For the text-containing cell, return its midpoint in (X, Y) coordinate format. 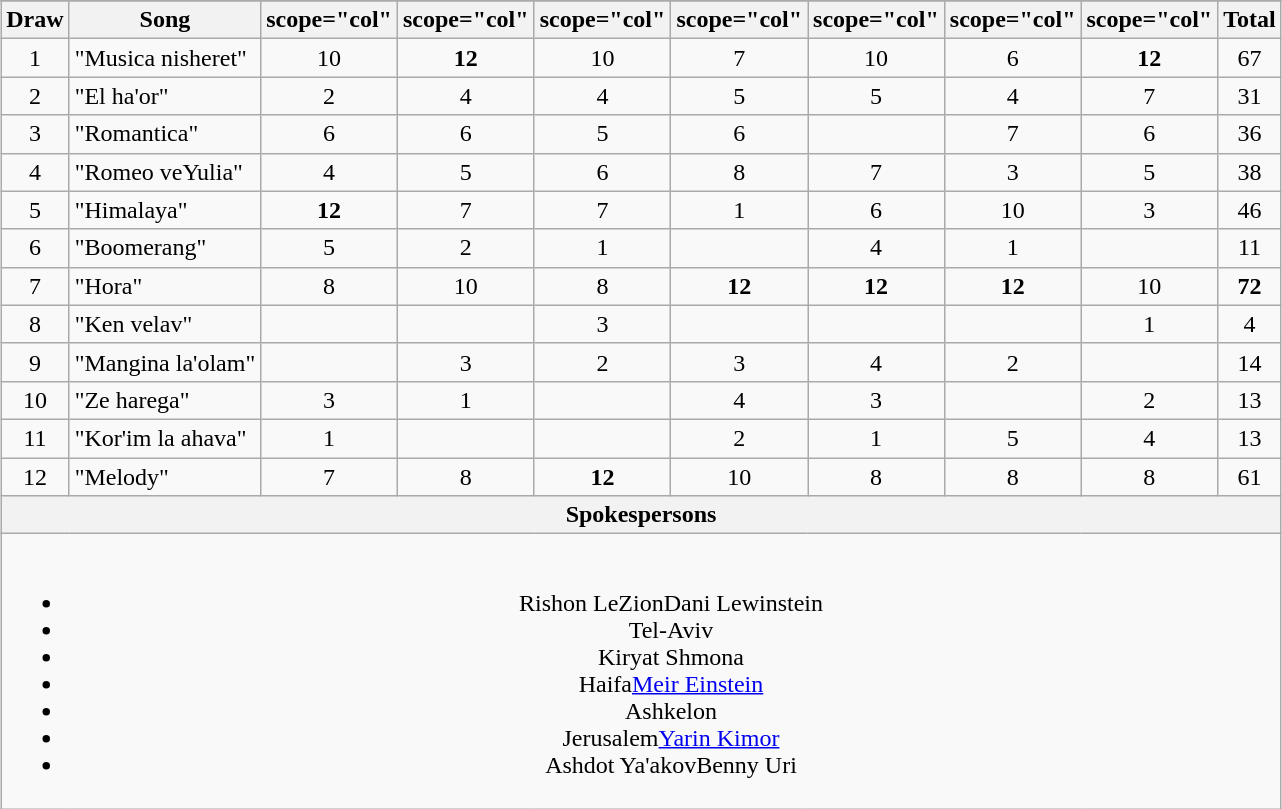
14 (1250, 362)
"Mangina la'olam" (165, 362)
"Melody" (165, 477)
Song (165, 20)
9 (35, 362)
61 (1250, 477)
Spokespersons (642, 515)
"Kor'im la ahava" (165, 438)
"Ken velav" (165, 324)
72 (1250, 286)
31 (1250, 96)
"Romantica" (165, 134)
46 (1250, 210)
"Boomerang" (165, 248)
"Ze harega" (165, 400)
Total (1250, 20)
"Romeo veYulia" (165, 172)
Draw (35, 20)
38 (1250, 172)
"El ha'or" (165, 96)
"Himalaya" (165, 210)
"Hora" (165, 286)
36 (1250, 134)
Rishon LeZionDani LewinsteinTel-AvivKiryat ShmonaHaifaMeir EinsteinAshkelonJerusalemYarin KimorAshdot Ya'akovBenny Uri (642, 672)
"Musica nisheret" (165, 58)
67 (1250, 58)
